Identify which cell holds the provided text, then report its [x, y] central coordinate. 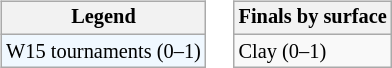
Legend [103, 18]
Clay (0–1) [313, 51]
Finals by surface [313, 18]
W15 tournaments (0–1) [103, 51]
